Capture the cell that displays the provided text and extract its [x, y] central coordinate. 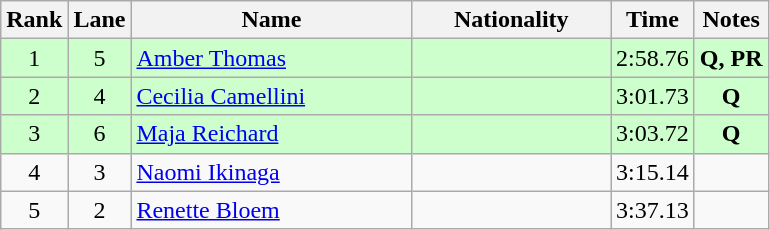
6 [100, 134]
Q, PR [731, 58]
Naomi Ikinaga [272, 172]
Nationality [512, 20]
Rank [34, 20]
Maja Reichard [272, 134]
3:01.73 [653, 96]
Amber Thomas [272, 58]
2:58.76 [653, 58]
3:37.13 [653, 210]
Lane [100, 20]
3:03.72 [653, 134]
Notes [731, 20]
Name [272, 20]
3:15.14 [653, 172]
Renette Bloem [272, 210]
Cecilia Camellini [272, 96]
1 [34, 58]
Time [653, 20]
